Scan for the cell matching the given text and deliver its (x, y) coordinate at center. 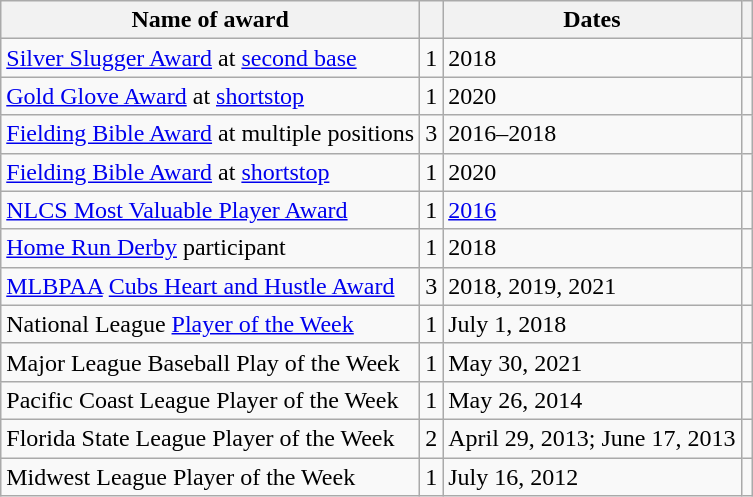
MLBPAA Cubs Heart and Hustle Award (210, 286)
July 1, 2018 (592, 324)
Home Run Derby participant (210, 248)
May 30, 2021 (592, 362)
Midwest League Player of the Week (210, 477)
Dates (592, 20)
2016–2018 (592, 134)
May 26, 2014 (592, 400)
Name of award (210, 20)
Fielding Bible Award at shortstop (210, 172)
2016 (592, 210)
2018, 2019, 2021 (592, 286)
July 16, 2012 (592, 477)
National League Player of the Week (210, 324)
Fielding Bible Award at multiple positions (210, 134)
Silver Slugger Award at second base (210, 58)
April 29, 2013; June 17, 2013 (592, 438)
NLCS Most Valuable Player Award (210, 210)
Florida State League Player of the Week (210, 438)
Major League Baseball Play of the Week (210, 362)
2 (432, 438)
Pacific Coast League Player of the Week (210, 400)
Gold Glove Award at shortstop (210, 96)
